Capture the cell that displays the provided text and extract its (x, y) central coordinate. 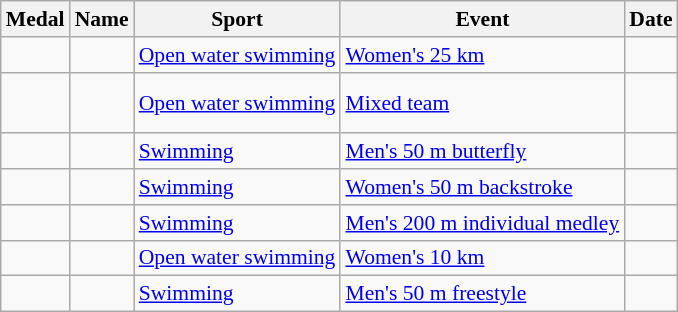
Medal (36, 19)
Event (482, 19)
Date (650, 19)
Men's 50 m freestyle (482, 294)
Men's 200 m individual medley (482, 223)
Mixed team (482, 102)
Women's 10 km (482, 258)
Sport (238, 19)
Women's 25 km (482, 55)
Women's 50 m backstroke (482, 187)
Men's 50 m butterfly (482, 152)
Name (102, 19)
